Output the [x, y] coordinate of the center of the cell containing the given text.  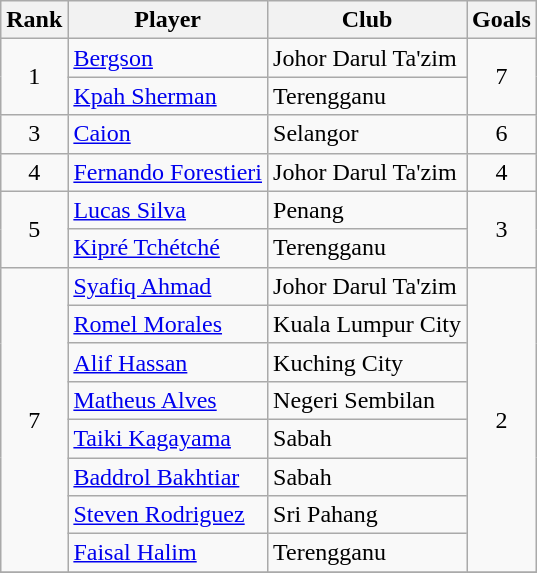
Negeri Sembilan [368, 400]
Lucas Silva [168, 210]
1 [34, 77]
Steven Rodriguez [168, 515]
Kpah Sherman [168, 96]
Taiki Kagayama [168, 438]
Selangor [368, 134]
Penang [368, 210]
Caion [168, 134]
Goals [502, 20]
Matheus Alves [168, 400]
5 [34, 229]
Bergson [168, 58]
6 [502, 134]
Fernando Forestieri [168, 172]
Kuala Lumpur City [368, 324]
Romel Morales [168, 324]
Baddrol Bakhtiar [168, 477]
Club [368, 20]
2 [502, 419]
Sri Pahang [368, 515]
Kuching City [368, 362]
Kipré Tchétché [168, 248]
Alif Hassan [168, 362]
Rank [34, 20]
Player [168, 20]
Faisal Halim [168, 553]
Syafiq Ahmad [168, 286]
